Scan for the cell matching the given text and deliver its (x, y) coordinate at center. 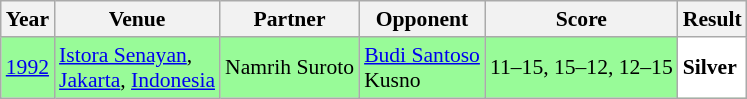
11–15, 15–12, 12–15 (582, 68)
Opponent (422, 19)
Partner (290, 19)
Budi Santoso Kusno (422, 68)
Silver (712, 68)
Istora Senayan,Jakarta, Indonesia (137, 68)
Score (582, 19)
Venue (137, 19)
1992 (28, 68)
Year (28, 19)
Result (712, 19)
Namrih Suroto (290, 68)
